Scan for the cell matching the given text and deliver its [x, y] coordinate at center. 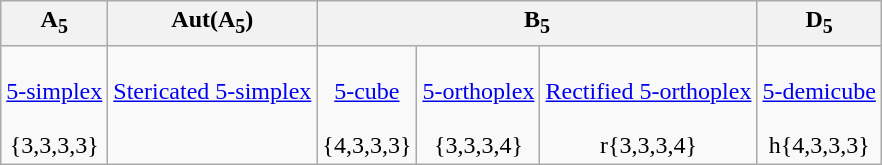
Stericated 5-simplex [212, 104]
A5 [54, 23]
5-orthoplex{3,3,3,4} [478, 104]
5-demicubeh{4,3,3,3} [819, 104]
5-cube{4,3,3,3} [367, 104]
5-simplex{3,3,3,3} [54, 104]
B5 [537, 23]
D5 [819, 23]
Aut(A5) [212, 23]
Rectified 5-orthoplexr{3,3,3,4} [648, 104]
